Capture the cell that displays the provided text and extract its (X, Y) central coordinate. 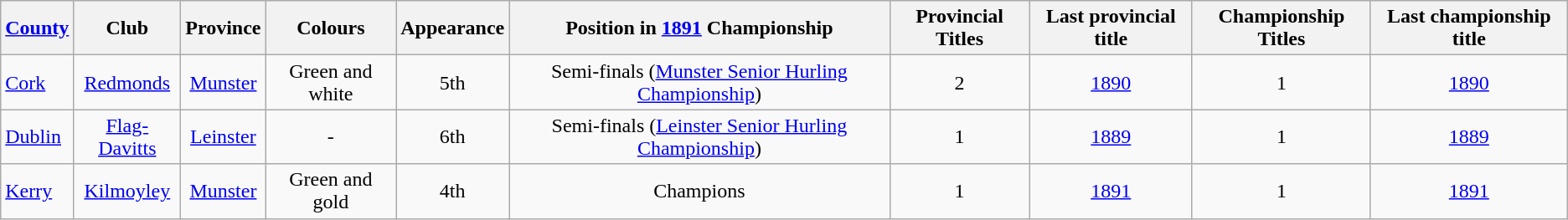
Provincial Titles (960, 28)
Dublin (37, 137)
Last provincial title (1111, 28)
Semi-finals (Munster Senior Hurling Championship) (699, 82)
Champions (699, 191)
Green and gold (331, 191)
Cork (37, 82)
Appearance (452, 28)
Flag-Davitts (127, 137)
6th (452, 137)
2 (960, 82)
Kilmoyley (127, 191)
Redmonds (127, 82)
Leinster (223, 137)
5th (452, 82)
Semi-finals (Leinster Senior Hurling Championship) (699, 137)
Province (223, 28)
Club (127, 28)
Colours (331, 28)
Last championship title (1469, 28)
Championship Titles (1282, 28)
4th (452, 191)
County (37, 28)
Kerry (37, 191)
- (331, 137)
Green and white (331, 82)
Position in 1891 Championship (699, 28)
